Provide the [x, y] coordinate of the cell's center where the given text is located.  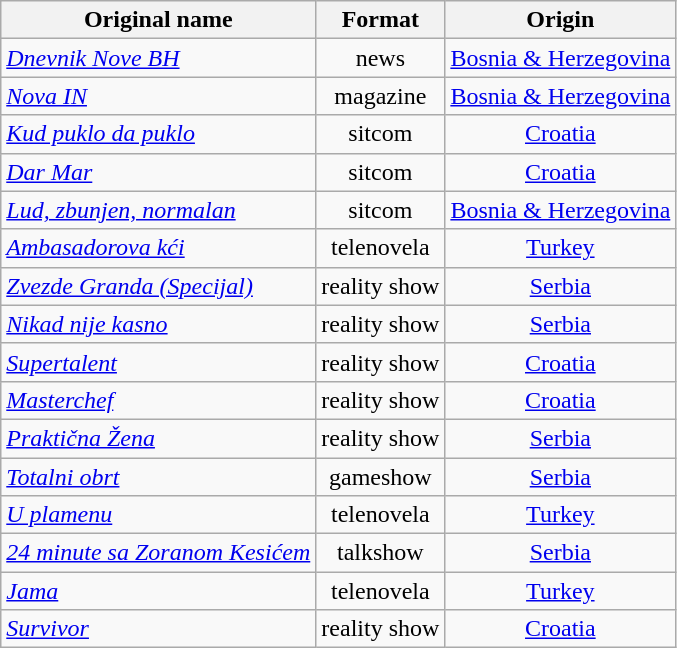
Dar Mar [158, 172]
Ambasadorova kći [158, 248]
gameshow [380, 477]
Kud puklo da puklo [158, 134]
Survivor [158, 629]
Origin [560, 20]
Dnevnik Nove BH [158, 58]
magazine [380, 96]
news [380, 58]
Totalni obrt [158, 477]
Lud, zbunjen, normalan [158, 210]
talkshow [380, 553]
Nikad nije kasno [158, 324]
Nova IN [158, 96]
Supertalent [158, 362]
U plamenu [158, 515]
Praktična Žena [158, 438]
Original name [158, 20]
Format [380, 20]
Jama [158, 591]
24 minute sa Zoranom Kesićem [158, 553]
Masterchef [158, 400]
Zvezde Granda (Specijal) [158, 286]
